Extract the [x, y] coordinate from the center of the cell holding the provided text.  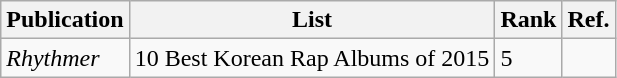
Rank [528, 20]
Rhythmer [65, 58]
Ref. [588, 20]
5 [528, 58]
10 Best Korean Rap Albums of 2015 [312, 58]
Publication [65, 20]
List [312, 20]
